Locate the cell with the specified text and output its [x, y] center coordinate. 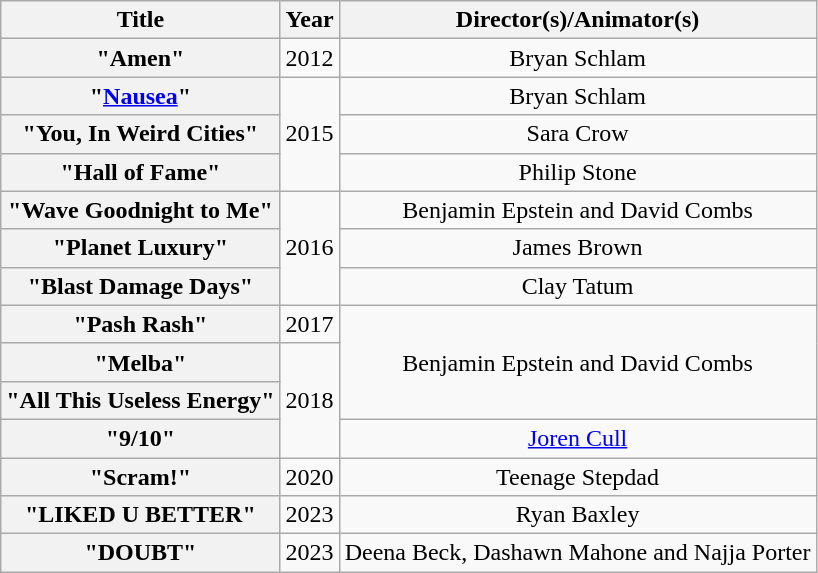
"Amen" [140, 58]
"All This Useless Energy" [140, 400]
Sara Crow [578, 134]
Ryan Baxley [578, 515]
2020 [310, 477]
Deena Beck, Dashawn Mahone and Najja Porter [578, 553]
"Wave Goodnight to Me" [140, 210]
Joren Cull [578, 438]
"LIKED U BETTER" [140, 515]
Title [140, 20]
Year [310, 20]
Clay Tatum [578, 286]
Director(s)/Animator(s) [578, 20]
2018 [310, 400]
"Scram!" [140, 477]
"DOUBT" [140, 553]
"You, In Weird Cities" [140, 134]
2015 [310, 134]
2016 [310, 248]
Teenage Stepdad [578, 477]
Philip Stone [578, 172]
"Blast Damage Days" [140, 286]
"Nausea" [140, 96]
"Planet Luxury" [140, 248]
2017 [310, 324]
"Melba" [140, 362]
James Brown [578, 248]
2012 [310, 58]
"Hall of Fame" [140, 172]
"9/10" [140, 438]
"Pash Rash" [140, 324]
